From the cell containing the given text, extract its center point as (X, Y) coordinate. 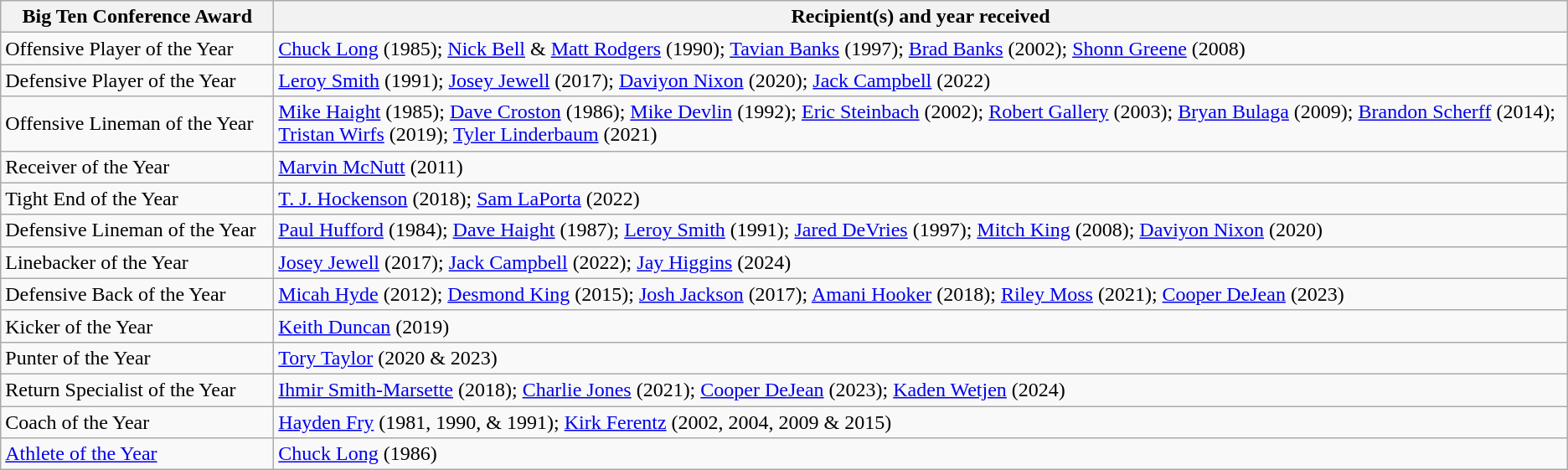
Big Ten Conference Award (137, 17)
Ihmir Smith-Marsette (2018); Charlie Jones (2021); Cooper DeJean (2023); Kaden Wetjen (2024) (921, 390)
Josey Jewell (2017); Jack Campbell (2022); Jay Higgins (2024) (921, 262)
Kicker of the Year (137, 326)
Punter of the Year (137, 358)
Micah Hyde (2012); Desmond King (2015); Josh Jackson (2017); Amani Hooker (2018); Riley Moss (2021); Cooper DeJean (2023) (921, 294)
Return Specialist of the Year (137, 390)
Receiver of the Year (137, 167)
Defensive Back of the Year (137, 294)
Defensive Player of the Year (137, 80)
Linebacker of the Year (137, 262)
Hayden Fry (1981, 1990, & 1991); Kirk Ferentz (2002, 2004, 2009 & 2015) (921, 421)
Chuck Long (1985); Nick Bell & Matt Rodgers (1990); Tavian Banks (1997); Brad Banks (2002); Shonn Greene (2008) (921, 49)
Coach of the Year (137, 421)
Recipient(s) and year received (921, 17)
Leroy Smith (1991); Josey Jewell (2017); Daviyon Nixon (2020); Jack Campbell (2022) (921, 80)
Athlete of the Year (137, 454)
Paul Hufford (1984); Dave Haight (1987); Leroy Smith (1991); Jared DeVries (1997); Mitch King (2008); Daviyon Nixon (2020) (921, 230)
Defensive Lineman of the Year (137, 230)
T. J. Hockenson (2018); Sam LaPorta (2022) (921, 199)
Keith Duncan (2019) (921, 326)
Offensive Lineman of the Year (137, 124)
Offensive Player of the Year (137, 49)
Marvin McNutt (2011) (921, 167)
Chuck Long (1986) (921, 454)
Tory Taylor (2020 & 2023) (921, 358)
Tight End of the Year (137, 199)
